Return [x, y] of the center of cell containing provided text 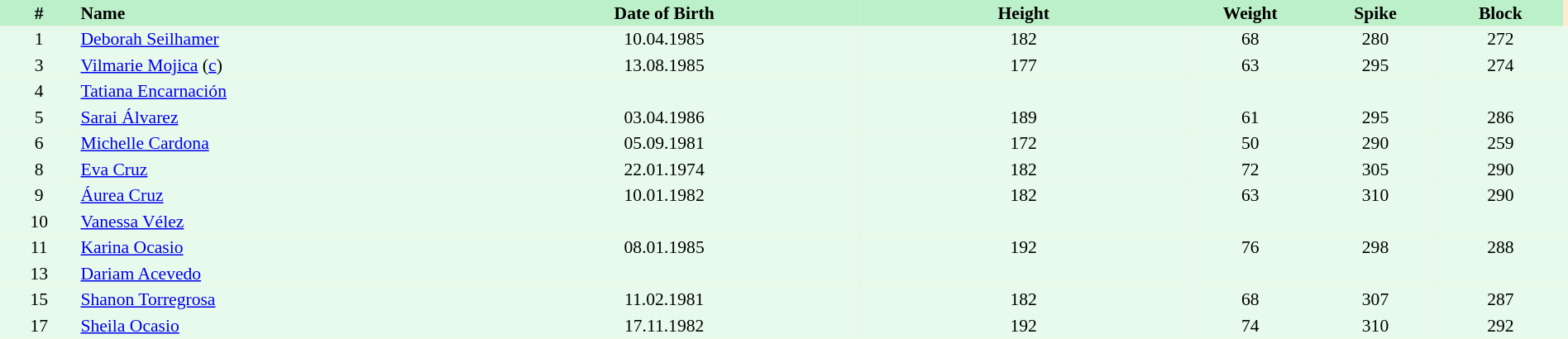
Block [1500, 13]
1 [39, 40]
Sarai Álvarez [273, 117]
17 [39, 326]
08.01.1985 [664, 248]
Karina Ocasio [273, 248]
Tatiana Encarnación [273, 91]
22.01.1974 [664, 169]
172 [1024, 144]
74 [1250, 326]
288 [1500, 248]
Name [273, 13]
17.11.1982 [664, 326]
Vilmarie Mojica (c) [273, 65]
10.01.1982 [664, 195]
Dariam Acevedo [273, 274]
13.08.1985 [664, 65]
13 [39, 274]
Shanon Torregrosa [273, 299]
5 [39, 117]
280 [1374, 40]
Deborah Seilhamer [273, 40]
Vanessa Vélez [273, 222]
Date of Birth [664, 13]
287 [1500, 299]
15 [39, 299]
307 [1374, 299]
10.04.1985 [664, 40]
Height [1024, 13]
11 [39, 248]
61 [1250, 117]
305 [1374, 169]
274 [1500, 65]
76 [1250, 248]
6 [39, 144]
72 [1250, 169]
Áurea Cruz [273, 195]
8 [39, 169]
05.09.1981 [664, 144]
03.04.1986 [664, 117]
4 [39, 91]
9 [39, 195]
Sheila Ocasio [273, 326]
10 [39, 222]
286 [1500, 117]
3 [39, 65]
177 [1024, 65]
Spike [1374, 13]
Weight [1250, 13]
298 [1374, 248]
Eva Cruz [273, 169]
# [39, 13]
189 [1024, 117]
11.02.1981 [664, 299]
292 [1500, 326]
259 [1500, 144]
Michelle Cardona [273, 144]
272 [1500, 40]
50 [1250, 144]
